Detect which cell encompasses the target text, then output its [x, y] center coordinate. 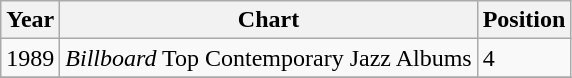
Position [524, 20]
Year [30, 20]
Billboard Top Contemporary Jazz Albums [268, 58]
4 [524, 58]
Chart [268, 20]
1989 [30, 58]
